Find where the given text appears and provide that cell's center as (x, y) coordinate. 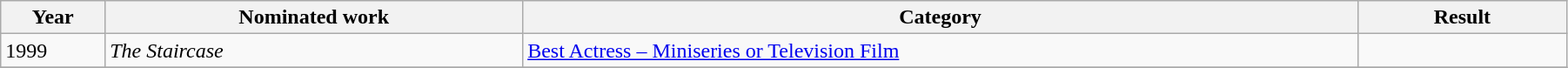
1999 (53, 51)
Best Actress – Miniseries or Television Film (941, 51)
Nominated work (314, 17)
Result (1462, 17)
Category (941, 17)
Year (53, 17)
The Staircase (314, 51)
